Extract the (X, Y) coordinate from the center of the cell holding the provided text.  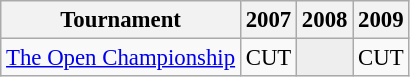
2007 (268, 20)
2008 (325, 20)
2009 (381, 20)
Tournament (121, 20)
The Open Championship (121, 58)
